Detect which cell encompasses the target text, then output its (x, y) center coordinate. 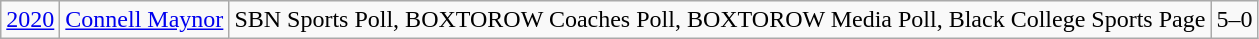
Connell Maynor (144, 20)
2020 (30, 20)
5–0 (1234, 20)
SBN Sports Poll, BOXTOROW Coaches Poll, BOXTOROW Media Poll, Black College Sports Page (720, 20)
